Identify which cell holds the provided text, then report its [X, Y] central coordinate. 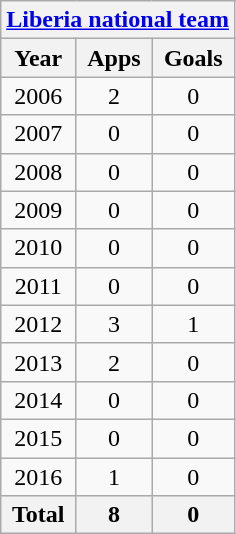
2008 [38, 172]
Liberia national team [118, 20]
8 [114, 515]
2013 [38, 362]
Apps [114, 58]
3 [114, 324]
2009 [38, 210]
2014 [38, 400]
Total [38, 515]
2011 [38, 286]
Goals [193, 58]
2007 [38, 134]
2016 [38, 477]
Year [38, 58]
2012 [38, 324]
2010 [38, 248]
2006 [38, 96]
2015 [38, 438]
